Extract the [X, Y] coordinate from the center of the cell holding the provided text.  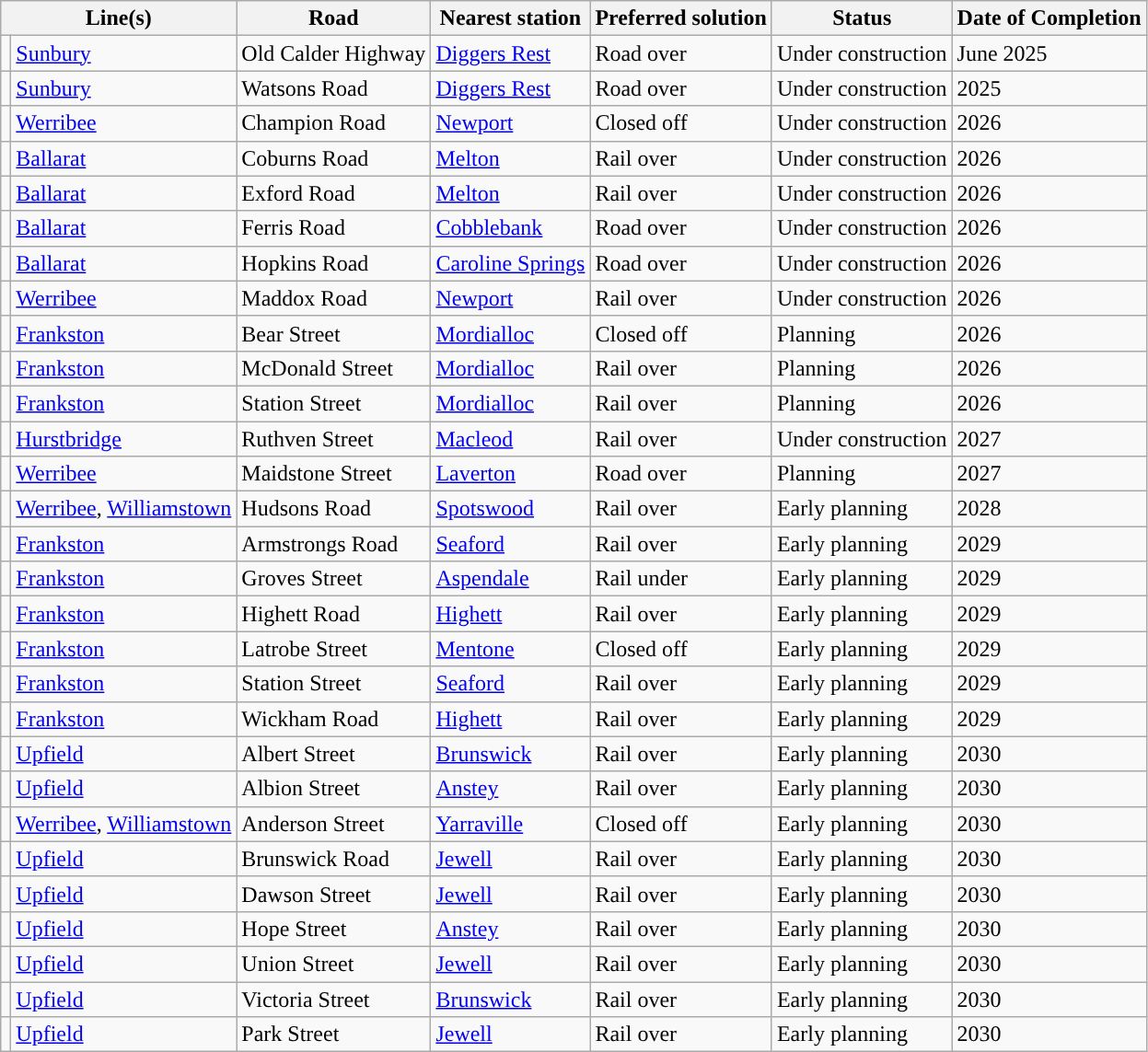
Hope Street [333, 929]
Latrobe Street [333, 649]
Laverton [510, 474]
Dawson Street [333, 894]
Maidstone Street [333, 474]
Hudsons Road [333, 509]
Anderson Street [333, 824]
Mentone [510, 649]
Ruthven Street [333, 439]
Line(s) [119, 18]
Ferris Road [333, 228]
Preferred solution [681, 18]
Old Calder Highway [333, 53]
Hopkins Road [333, 263]
Park Street [333, 1035]
Albion Street [333, 789]
Spotswood [510, 509]
McDonald Street [333, 368]
Union Street [333, 964]
Road [333, 18]
Yarraville [510, 824]
Aspendale [510, 579]
Watsons Road [333, 88]
Wickham Road [333, 719]
Highett Road [333, 614]
Albert Street [333, 754]
Groves Street [333, 579]
Maddox Road [333, 298]
Rail under [681, 579]
2025 [1049, 88]
Nearest station [510, 18]
Hurstbridge [123, 439]
June 2025 [1049, 53]
Status [862, 18]
Macleod [510, 439]
Victoria Street [333, 999]
Cobblebank [510, 228]
2028 [1049, 509]
Brunswick Road [333, 859]
Bear Street [333, 333]
Caroline Springs [510, 263]
Date of Completion [1049, 18]
Coburns Road [333, 158]
Armstrongs Road [333, 544]
Champion Road [333, 123]
Exford Road [333, 193]
